Pinpoint the cell where the given text exists, returning its (x, y) midpoint coordinate. 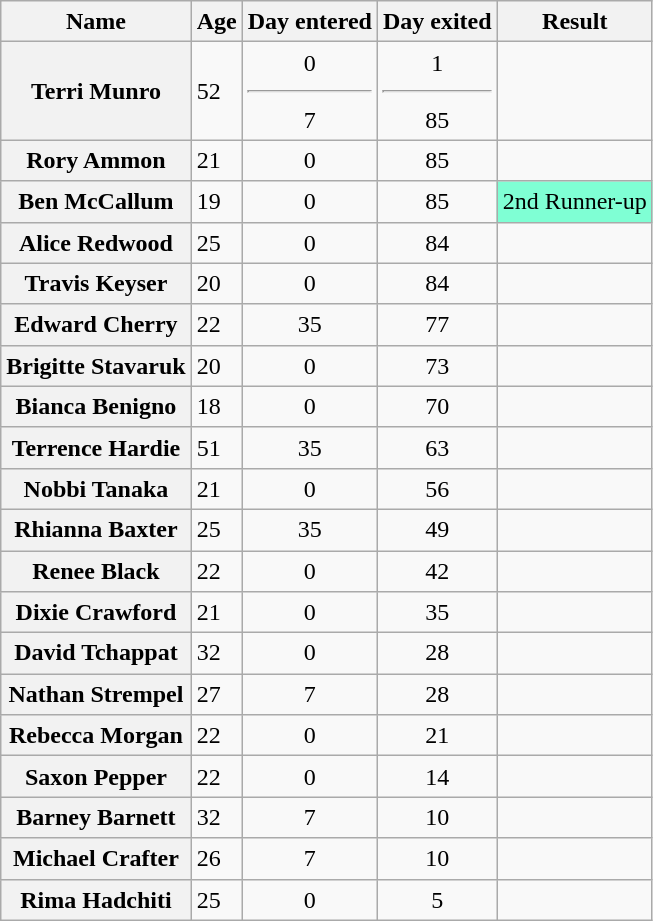
Terri Munro (96, 91)
Rima Hadchiti (96, 900)
0 7 (310, 91)
Rhianna Baxter (96, 530)
18 (216, 406)
Dixie Crawford (96, 612)
5 (437, 900)
70 (437, 406)
Michael Crafter (96, 858)
Alice Redwood (96, 242)
1 85 (437, 91)
Nathan Strempel (96, 694)
51 (216, 448)
Day entered (310, 22)
27 (216, 694)
49 (437, 530)
42 (437, 570)
Brigitte Stavaruk (96, 366)
Result (574, 22)
Rory Ammon (96, 160)
Edward Cherry (96, 324)
Bianca Benigno (96, 406)
63 (437, 448)
Saxon Pepper (96, 776)
73 (437, 366)
Barney Barnett (96, 818)
Travis Keyser (96, 284)
26 (216, 858)
Name (96, 22)
Rebecca Morgan (96, 736)
2nd Runner-up (574, 202)
Renee Black (96, 570)
David Tchappat (96, 654)
Ben McCallum (96, 202)
52 (216, 91)
Day exited (437, 22)
14 (437, 776)
56 (437, 488)
19 (216, 202)
Terrence Hardie (96, 448)
Nobbi Tanaka (96, 488)
Age (216, 22)
77 (437, 324)
